Locate the cell with the specified text and output its [x, y] center coordinate. 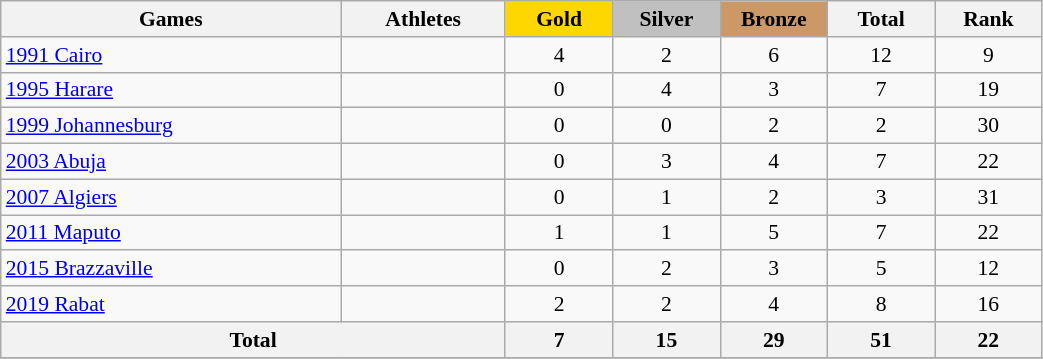
Athletes [424, 19]
Games [171, 19]
Rank [988, 19]
1995 Harare [171, 90]
2003 Abuja [171, 162]
Gold [558, 19]
15 [666, 340]
9 [988, 55]
6 [774, 55]
51 [880, 340]
Bronze [774, 19]
16 [988, 304]
1991 Cairo [171, 55]
1999 Johannesburg [171, 126]
Silver [666, 19]
19 [988, 90]
8 [880, 304]
30 [988, 126]
2011 Maputo [171, 233]
2015 Brazzaville [171, 269]
29 [774, 340]
2007 Algiers [171, 197]
2019 Rabat [171, 304]
31 [988, 197]
